Capture the cell that displays the provided text and extract its [X, Y] central coordinate. 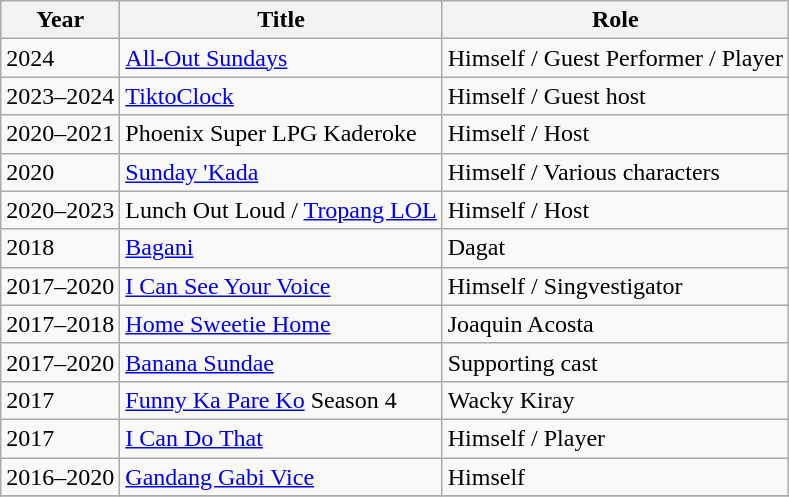
Himself [615, 477]
I Can See Your Voice [281, 286]
Role [615, 20]
All-Out Sundays [281, 58]
2018 [60, 248]
Joaquin Acosta [615, 324]
2023–2024 [60, 96]
2020 [60, 172]
Sunday 'Kada [281, 172]
2020–2021 [60, 134]
Himself / Singvestigator [615, 286]
Himself / Various characters [615, 172]
Supporting cast [615, 362]
Phoenix Super LPG Kaderoke [281, 134]
Wacky Kiray [615, 400]
Funny Ka Pare Ko Season 4 [281, 400]
Title [281, 20]
Banana Sundae [281, 362]
Dagat [615, 248]
2016–2020 [60, 477]
Lunch Out Loud / Tropang LOL [281, 210]
Bagani [281, 248]
Himself / Player [615, 438]
Gandang Gabi Vice [281, 477]
2020–2023 [60, 210]
TiktoClock [281, 96]
Year [60, 20]
Himself / Guest host [615, 96]
I Can Do That [281, 438]
2024 [60, 58]
Himself / Guest Performer / Player [615, 58]
Home Sweetie Home [281, 324]
2017–2018 [60, 324]
